Return (X, Y) of the center of cell containing provided text 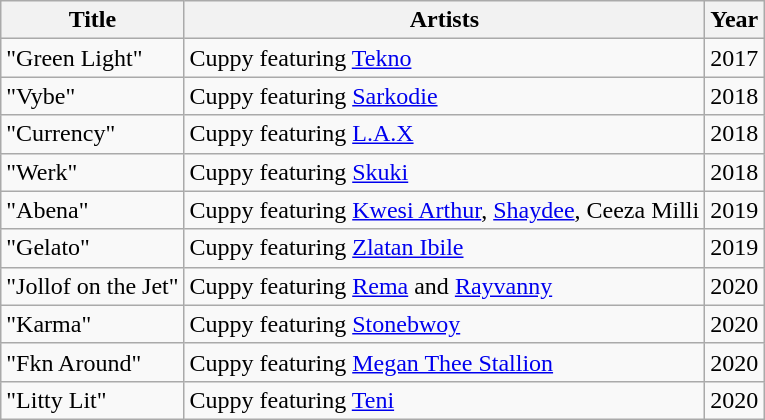
"Gelato" (92, 248)
Title (92, 20)
"Fkn Around" (92, 362)
Cuppy featuring L.A.X (444, 134)
"Currency" (92, 134)
"Abena" (92, 210)
"Litty Lit" (92, 400)
Cuppy featuring Sarkodie (444, 96)
"Vybe" (92, 96)
Cuppy featuring Tekno (444, 58)
Cuppy featuring Kwesi Arthur, Shaydee, Ceeza Milli (444, 210)
"Green Light" (92, 58)
"Werk" (92, 172)
Cuppy featuring Skuki (444, 172)
"Jollof on the Jet" (92, 286)
Cuppy featuring Teni (444, 400)
Artists (444, 20)
2017 (734, 58)
Cuppy featuring Zlatan Ibile (444, 248)
Cuppy featuring Stonebwoy (444, 324)
"Karma" (92, 324)
Cuppy featuring Rema and Rayvanny (444, 286)
Cuppy featuring Megan Thee Stallion (444, 362)
Year (734, 20)
